For the text-containing cell, return its midpoint in [X, Y] coordinate format. 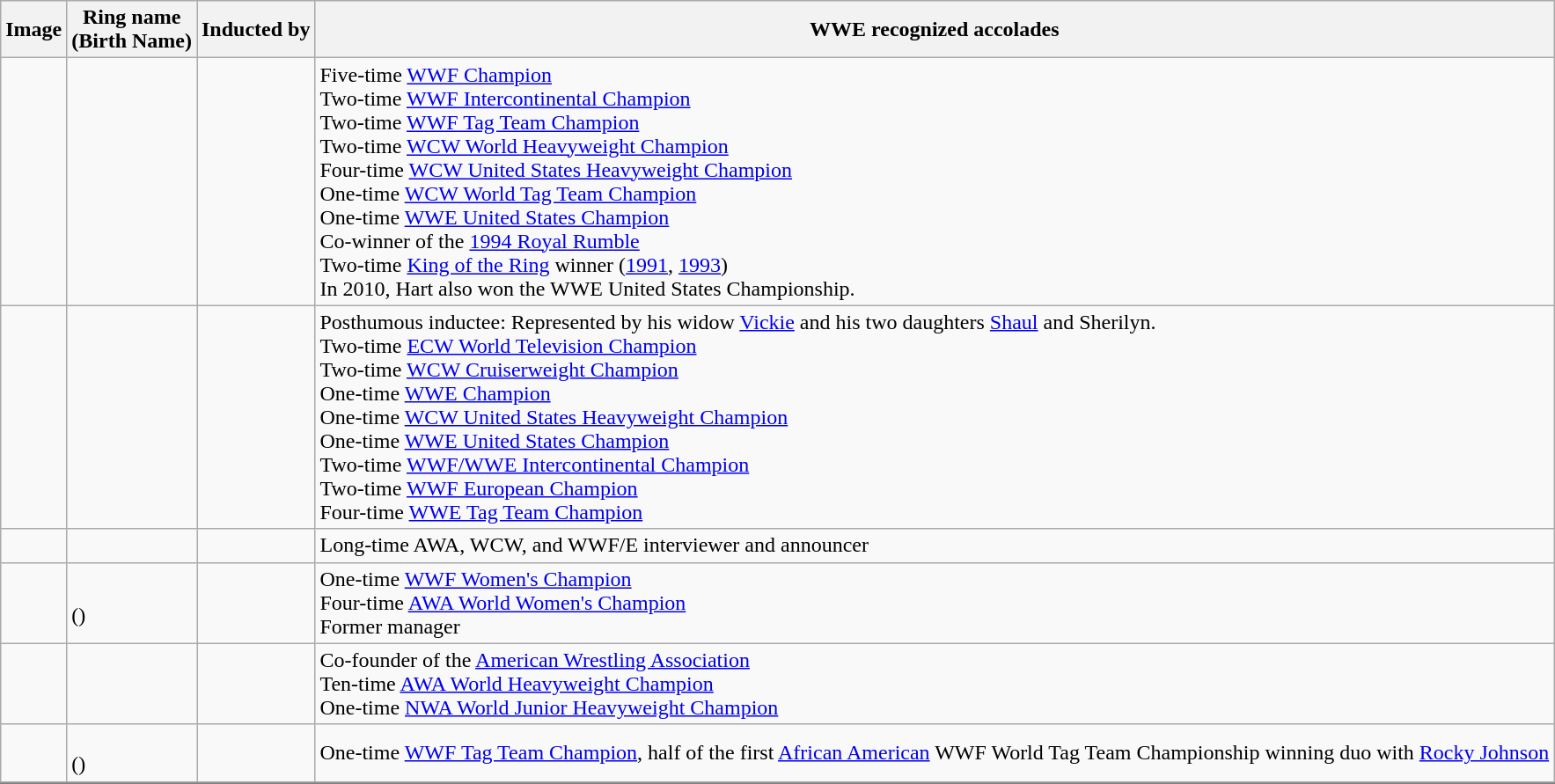
Inducted by [256, 30]
Ring name(Birth Name) [132, 30]
One-time WWF Women's ChampionFour-time AWA World Women's ChampionFormer manager [935, 603]
One-time WWF Tag Team Champion, half of the first African American WWF World Tag Team Championship winning duo with Rocky Johnson [935, 753]
Co-founder of the American Wrestling AssociationTen-time AWA World Heavyweight ChampionOne-time NWA World Junior Heavyweight Champion [935, 684]
Image [33, 30]
Long-time AWA, WCW, and WWF/E interviewer and announcer [935, 546]
WWE recognized accolades [935, 30]
